Locate the cell with the specified text and output its (X, Y) center coordinate. 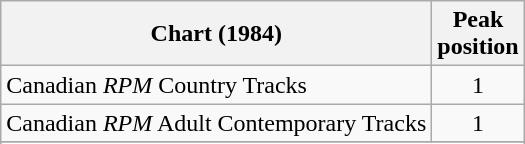
Canadian RPM Adult Contemporary Tracks (216, 123)
Peakposition (478, 34)
Chart (1984) (216, 34)
Canadian RPM Country Tracks (216, 85)
